For the text-containing cell, return its midpoint in (x, y) coordinate format. 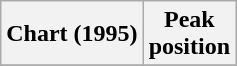
Peakposition (189, 34)
Chart (1995) (72, 34)
